Provide the [x, y] coordinate of the cell's center where the given text is located.  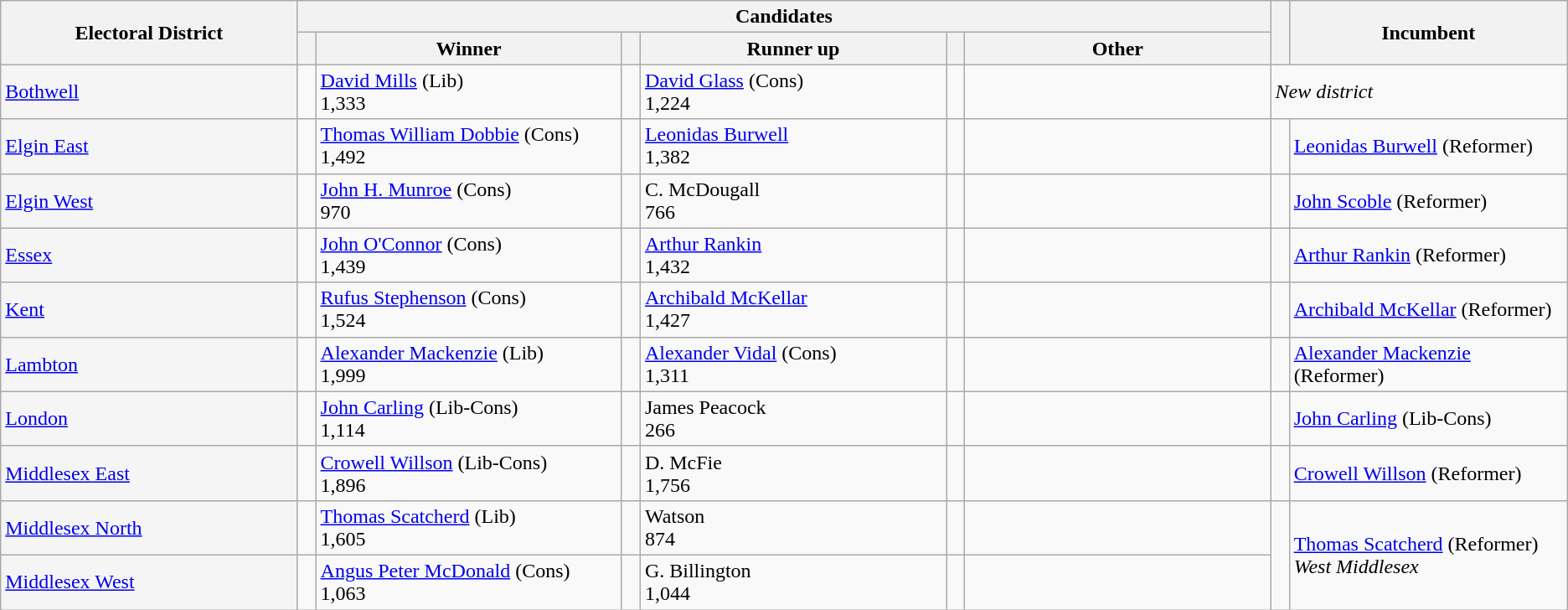
John Scoble (Reformer) [1428, 201]
Rufus Stephenson (Cons) 1,524 [469, 310]
Bothwell [149, 92]
Electoral District [149, 33]
Elgin West [149, 201]
G. Billington 1,044 [792, 582]
Watson 874 [792, 528]
Elgin East [149, 146]
John Carling (Lib-Cons) 1,114 [469, 419]
Arthur Rankin 1,432 [792, 255]
New district [1419, 92]
John O'Connor (Cons) 1,439 [469, 255]
Lambton [149, 364]
Alexander Mackenzie (Lib) 1,999 [469, 364]
Other [1117, 49]
Middlesex West [149, 582]
Runner up [792, 49]
Winner [469, 49]
Archibald McKellar (Reformer) [1428, 310]
Candidates [784, 17]
Leonidas Burwell 1,382 [792, 146]
C. McDougall 766 [792, 201]
Kent [149, 310]
Archibald McKellar 1,427 [792, 310]
Thomas Scatcherd (Reformer)West Middlesex [1428, 555]
Essex [149, 255]
Alexander Mackenzie (Reformer) [1428, 364]
London [149, 419]
Crowell Willson (Lib-Cons) 1,896 [469, 473]
John H. Munroe (Cons) 970 [469, 201]
David Glass (Cons) 1,224 [792, 92]
D. McFie 1,756 [792, 473]
Middlesex East [149, 473]
David Mills (Lib) 1,333 [469, 92]
Thomas Scatcherd (Lib) 1,605 [469, 528]
John Carling (Lib-Cons) [1428, 419]
James Peacock 266 [792, 419]
Thomas William Dobbie (Cons) 1,492 [469, 146]
Incumbent [1428, 33]
Arthur Rankin (Reformer) [1428, 255]
Leonidas Burwell (Reformer) [1428, 146]
Crowell Willson (Reformer) [1428, 473]
Middlesex North [149, 528]
Alexander Vidal (Cons) 1,311 [792, 364]
Angus Peter McDonald (Cons) 1,063 [469, 582]
